Search for the cell housing the specified text and yield its (X, Y) center coordinate. 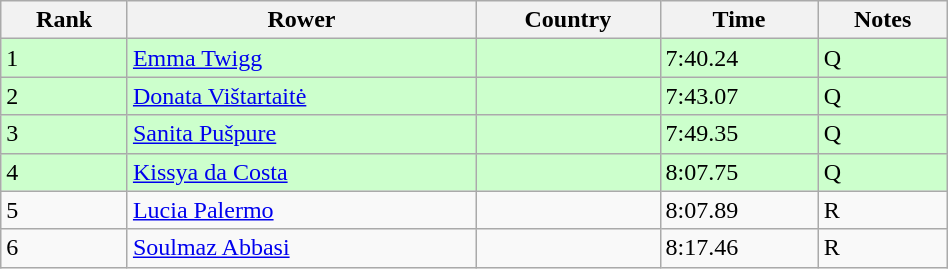
7:49.35 (739, 134)
Lucia Palermo (301, 210)
5 (64, 210)
8:17.46 (739, 248)
7:43.07 (739, 96)
Donata Vištartaitė (301, 96)
Rower (301, 20)
Kissya da Costa (301, 172)
3 (64, 134)
Country (568, 20)
Time (739, 20)
4 (64, 172)
Notes (882, 20)
8:07.89 (739, 210)
6 (64, 248)
Emma Twigg (301, 58)
Sanita Pušpure (301, 134)
Soulmaz Abbasi (301, 248)
2 (64, 96)
1 (64, 58)
7:40.24 (739, 58)
8:07.75 (739, 172)
Rank (64, 20)
